Output the (x, y) coordinate of the center of the cell containing the given text.  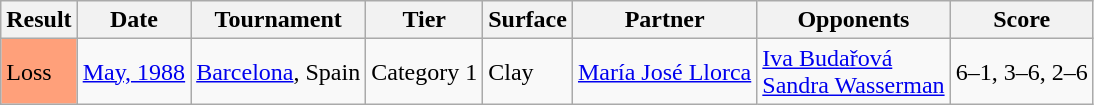
Tournament (278, 20)
Iva Budařová Sandra Wasserman (854, 72)
Opponents (854, 20)
May, 1988 (134, 72)
Score (1022, 20)
Date (134, 20)
Partner (664, 20)
Result (39, 20)
Loss (39, 72)
Clay (528, 72)
Barcelona, Spain (278, 72)
Surface (528, 20)
Category 1 (424, 72)
Tier (424, 20)
María José Llorca (664, 72)
6–1, 3–6, 2–6 (1022, 72)
